Capture the cell that displays the provided text and extract its (x, y) central coordinate. 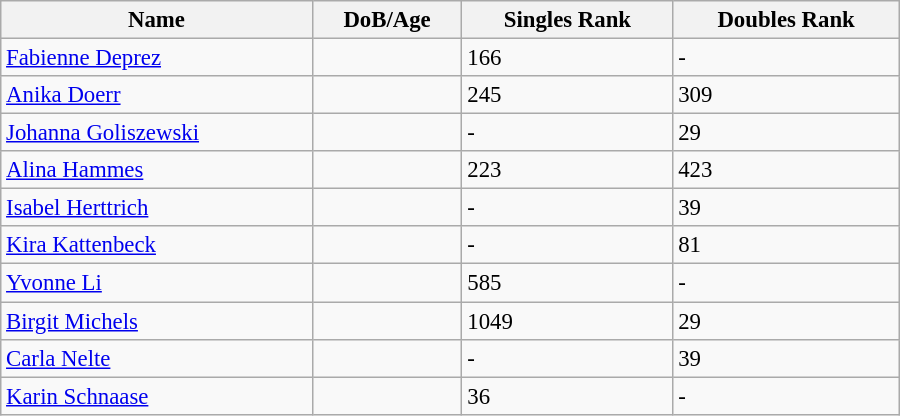
223 (568, 170)
Name (156, 20)
Singles Rank (568, 20)
309 (786, 95)
DoB/Age (387, 20)
Birgit Michels (156, 321)
Alina Hammes (156, 170)
Yvonne Li (156, 283)
81 (786, 245)
Carla Nelte (156, 358)
36 (568, 396)
423 (786, 170)
Doubles Rank (786, 20)
Fabienne Deprez (156, 58)
Karin Schnaase (156, 396)
1049 (568, 321)
Isabel Herttrich (156, 208)
Johanna Goliszewski (156, 133)
166 (568, 58)
585 (568, 283)
Anika Doerr (156, 95)
Kira Kattenbeck (156, 245)
245 (568, 95)
